For the text-containing cell, return its midpoint in [x, y] coordinate format. 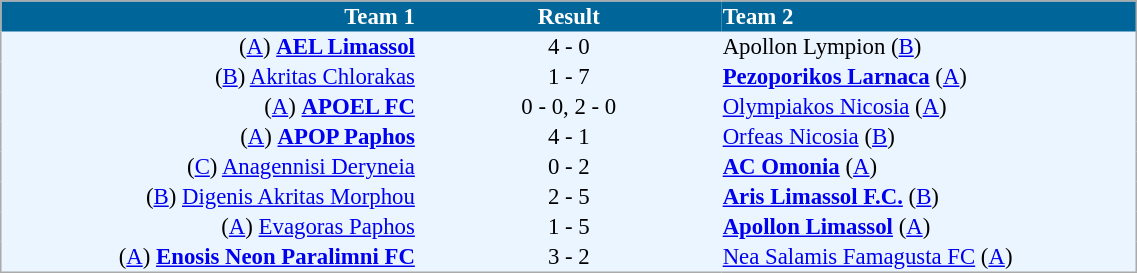
1 - 5 [568, 227]
0 - 0, 2 - 0 [568, 107]
Team 2 [929, 16]
(A) AEL Limassol [209, 47]
Aris Limassol F.C. (B) [929, 197]
(A) APOP Paphos [209, 137]
4 - 1 [568, 137]
2 - 5 [568, 197]
Nea Salamis Famagusta FC (A) [929, 257]
0 - 2 [568, 167]
(A) Evagoras Paphos [209, 227]
Result [568, 16]
Pezoporikos Larnaca (A) [929, 77]
1 - 7 [568, 77]
Apollon Limassol (A) [929, 227]
Olympiakos Nicosia (A) [929, 107]
(A) Enosis Neon Paralimni FC [209, 257]
3 - 2 [568, 257]
(C) Anagennisi Deryneia [209, 167]
Team 1 [209, 16]
Apollon Lympion (B) [929, 47]
AC Omonia (A) [929, 167]
(B) Akritas Chlorakas [209, 77]
(A) APOEL FC [209, 107]
(B) Digenis Akritas Morphou [209, 197]
Orfeas Nicosia (B) [929, 137]
4 - 0 [568, 47]
